From the cell containing the given text, extract its center point as (x, y) coordinate. 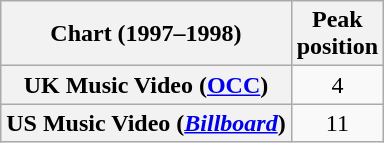
US Music Video (Billboard) (146, 123)
UK Music Video (OCC) (146, 85)
Chart (1997–1998) (146, 34)
4 (337, 85)
Peakposition (337, 34)
11 (337, 123)
